Locate the cell with the specified text and output its (x, y) center coordinate. 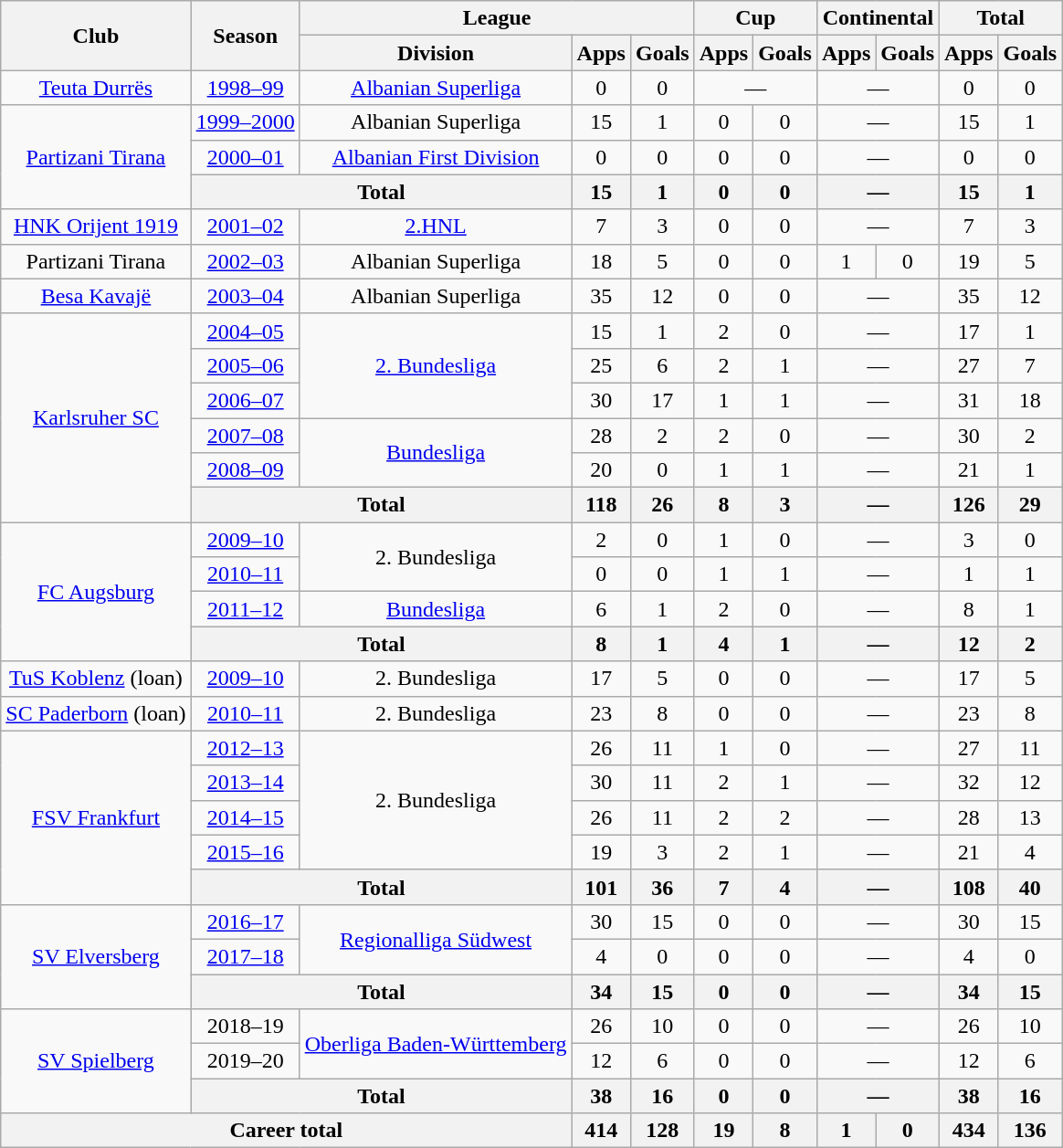
36 (662, 887)
1998–99 (245, 88)
2000–01 (245, 157)
SC Paderborn (loan) (96, 713)
HNK Orijent 1919 (96, 226)
2018–19 (245, 1027)
2.HNL (436, 226)
2003–04 (245, 296)
FSV Frankfurt (96, 817)
2013–14 (245, 783)
Regionalliga Südwest (436, 939)
25 (601, 365)
2017–18 (245, 956)
29 (1030, 505)
2014–15 (245, 817)
13 (1030, 817)
2011–12 (245, 609)
118 (601, 505)
League (497, 18)
2006–07 (245, 400)
414 (601, 1131)
108 (969, 887)
2008–09 (245, 470)
SV Spielberg (96, 1061)
Division (436, 53)
136 (1030, 1131)
40 (1030, 887)
32 (969, 783)
2002–03 (245, 261)
2019–20 (245, 1061)
TuS Koblenz (loan) (96, 679)
Season (245, 36)
Teuta Durrës (96, 88)
2001–02 (245, 226)
SV Elversberg (96, 956)
1999–2000 (245, 122)
20 (601, 470)
Cup (755, 18)
2015–16 (245, 852)
2005–06 (245, 365)
2016–17 (245, 922)
Club (96, 36)
Continental (878, 18)
Career total (287, 1131)
FC Augsburg (96, 592)
434 (969, 1131)
2012–13 (245, 748)
2004–05 (245, 331)
2007–08 (245, 436)
Besa Kavajë (96, 296)
Oberliga Baden-Württemberg (436, 1044)
101 (601, 887)
Karlsruher SC (96, 417)
31 (969, 400)
126 (969, 505)
128 (662, 1131)
Albanian First Division (436, 157)
